For the text-containing cell, return its midpoint in (X, Y) coordinate format. 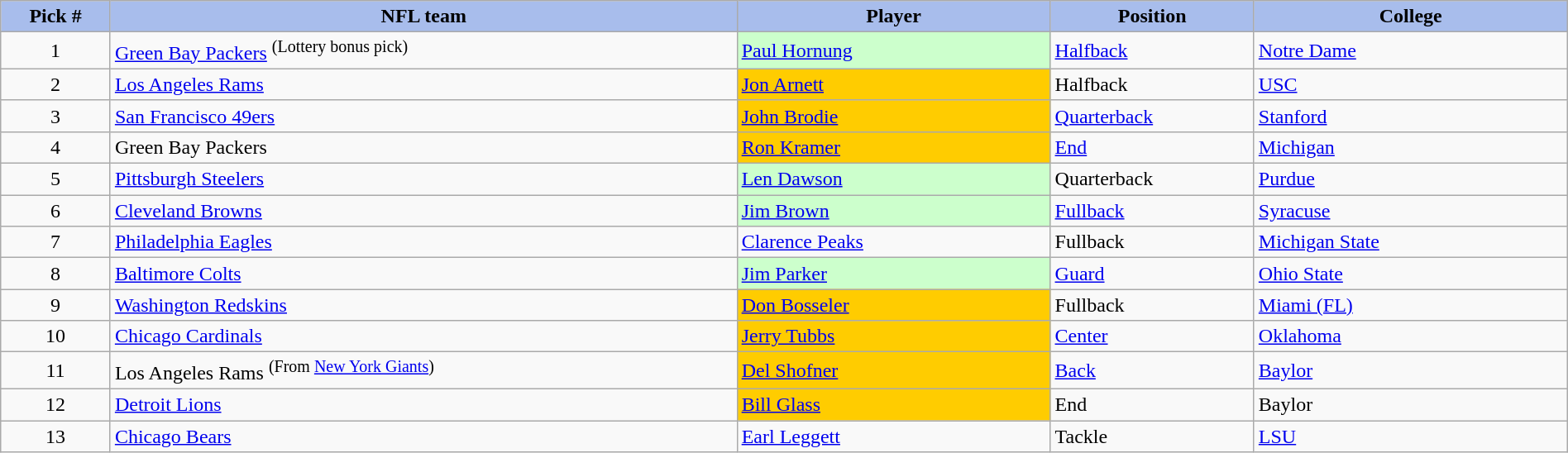
Washington Redskins (423, 305)
Stanford (1411, 116)
13 (56, 436)
Detroit Lions (423, 404)
John Brodie (893, 116)
4 (56, 147)
Paul Hornung (893, 51)
USC (1411, 84)
3 (56, 116)
Jim Brown (893, 211)
12 (56, 404)
8 (56, 274)
Jerry Tubbs (893, 336)
5 (56, 179)
9 (56, 305)
Guard (1152, 274)
Jon Arnett (893, 84)
Earl Leggett (893, 436)
College (1411, 17)
Clarence Peaks (893, 242)
Ohio State (1411, 274)
7 (56, 242)
Green Bay Packers (423, 147)
10 (56, 336)
Pick # (56, 17)
LSU (1411, 436)
Pittsburgh Steelers (423, 179)
Philadelphia Eagles (423, 242)
Back (1152, 370)
Jim Parker (893, 274)
11 (56, 370)
Chicago Cardinals (423, 336)
San Francisco 49ers (423, 116)
NFL team (423, 17)
Syracuse (1411, 211)
Center (1152, 336)
6 (56, 211)
Ron Kramer (893, 147)
Don Bosseler (893, 305)
Len Dawson (893, 179)
Cleveland Browns (423, 211)
Michigan (1411, 147)
2 (56, 84)
Oklahoma (1411, 336)
Los Angeles Rams (From New York Giants) (423, 370)
Green Bay Packers (Lottery bonus pick) (423, 51)
Los Angeles Rams (423, 84)
Miami (FL) (1411, 305)
Position (1152, 17)
Michigan State (1411, 242)
Baltimore Colts (423, 274)
Chicago Bears (423, 436)
1 (56, 51)
Player (893, 17)
Tackle (1152, 436)
Bill Glass (893, 404)
Purdue (1411, 179)
Notre Dame (1411, 51)
Del Shofner (893, 370)
